Return (x, y) of the center of cell containing provided text 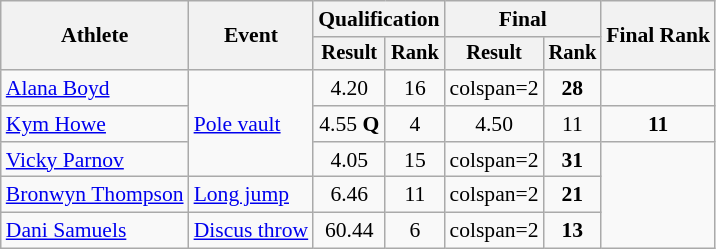
4 (414, 124)
4.55 Q (349, 124)
28 (573, 88)
31 (573, 160)
Qualification (378, 19)
13 (573, 231)
Pole vault (252, 124)
6.46 (349, 195)
Dani Samuels (95, 231)
16 (414, 88)
4.20 (349, 88)
Vicky Parnov (95, 160)
Final Rank (658, 36)
Discus throw (252, 231)
4.05 (349, 160)
21 (573, 195)
15 (414, 160)
60.44 (349, 231)
6 (414, 231)
Alana Boyd (95, 88)
Athlete (95, 36)
Long jump (252, 195)
Kym Howe (95, 124)
Event (252, 36)
Bronwyn Thompson (95, 195)
4.50 (494, 124)
Final (524, 19)
